Identify which cell holds the provided text, then report its (X, Y) central coordinate. 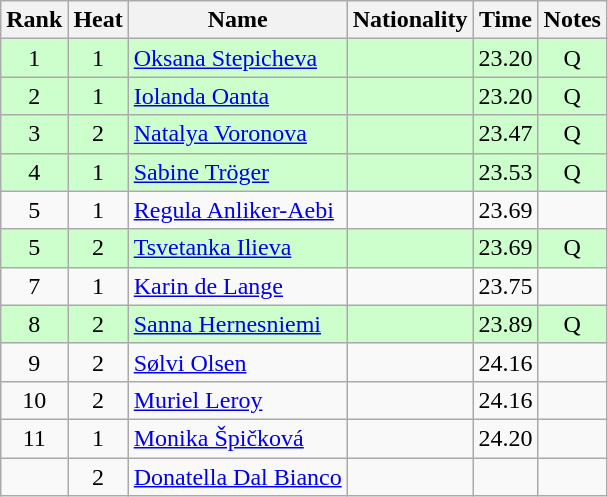
24.20 (506, 438)
Sølvi Olsen (238, 362)
Name (238, 20)
Rank (34, 20)
3 (34, 134)
Karin de Lange (238, 286)
9 (34, 362)
23.47 (506, 134)
7 (34, 286)
Natalya Voronova (238, 134)
Heat (98, 20)
23.89 (506, 324)
Donatella Dal Bianco (238, 477)
Regula Anliker-Aebi (238, 210)
23.53 (506, 172)
Tsvetanka Ilieva (238, 248)
Iolanda Oanta (238, 96)
Nationality (410, 20)
Sanna Hernesniemi (238, 324)
Notes (572, 20)
Muriel Leroy (238, 400)
8 (34, 324)
Monika Špičková (238, 438)
Sabine Tröger (238, 172)
23.75 (506, 286)
4 (34, 172)
Time (506, 20)
Oksana Stepicheva (238, 58)
11 (34, 438)
10 (34, 400)
